Provide the (x, y) coordinate of the cell's center where the given text is located.  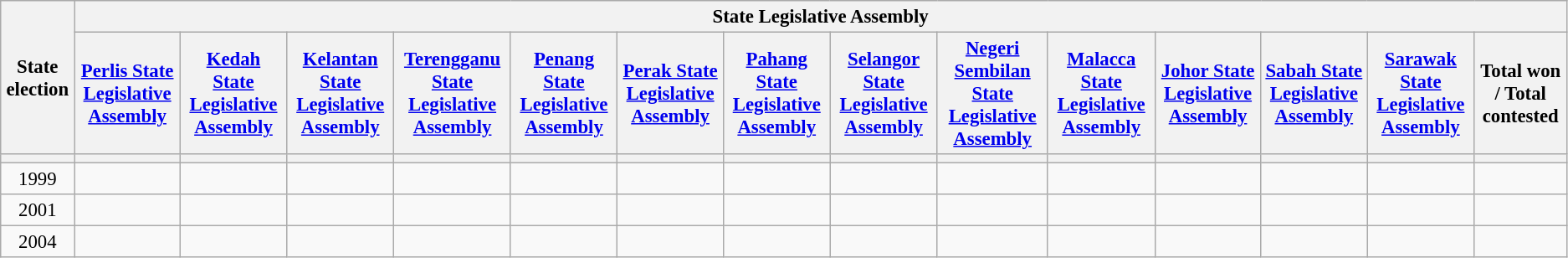
Penang State Legislative Assembly (564, 94)
Selangor State Legislative Assembly (884, 94)
Kelantan State Legislative Assembly (341, 94)
State election (38, 77)
Malacca State Legislative Assembly (1101, 94)
Perlis State Legislative Assembly (127, 94)
2004 (38, 242)
Sabah State Legislative Assembly (1314, 94)
Sarawak State Legislative Assembly (1421, 94)
2001 (38, 210)
Kedah State Legislative Assembly (233, 94)
Terengganu State Legislative Assembly (452, 94)
Total won / Total contested (1521, 94)
State Legislative Assembly (821, 17)
Johor State Legislative Assembly (1208, 94)
Negeri Sembilan State Legislative Assembly (992, 94)
1999 (38, 179)
Pahang State Legislative Assembly (776, 94)
Perak State Legislative Assembly (671, 94)
